Detect which cell encompasses the target text, then output its [X, Y] center coordinate. 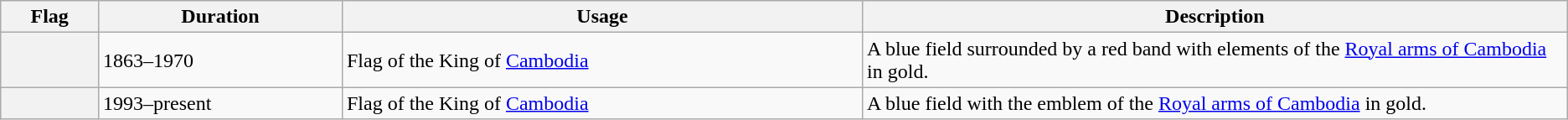
Usage [601, 17]
1993–present [221, 103]
A blue field surrounded by a red band with elements of the Royal arms of Cambodia in gold. [1215, 60]
Flag [50, 17]
Duration [221, 17]
Description [1215, 17]
1863–1970 [221, 60]
A blue field with the emblem of the Royal arms of Cambodia in gold. [1215, 103]
